Extract the [X, Y] coordinate from the center of the cell holding the provided text.  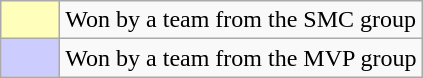
Won by a team from the MVP group [241, 58]
Won by a team from the SMC group [241, 20]
